Scan for the cell matching the given text and deliver its [X, Y] coordinate at center. 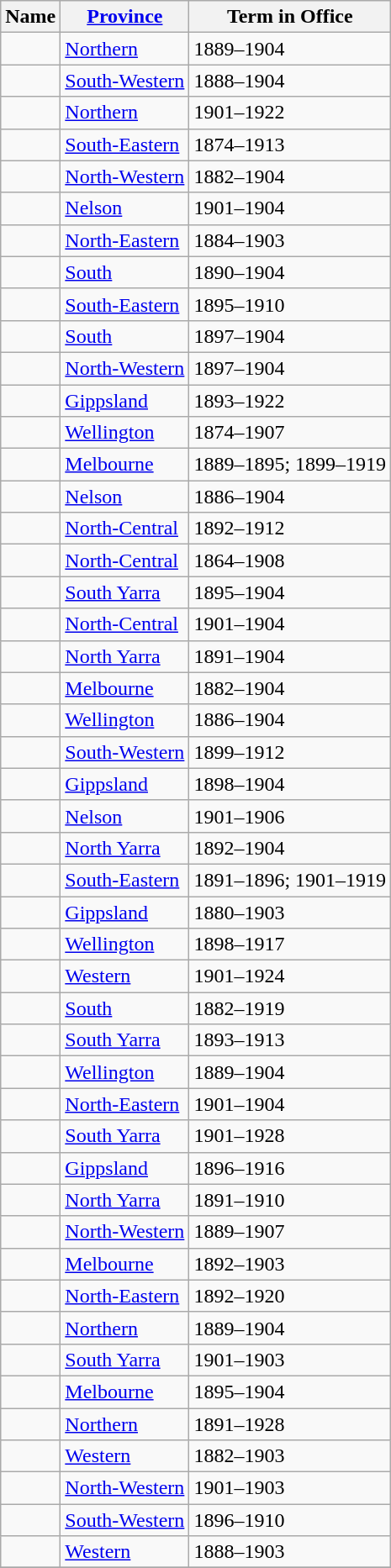
1891–1896; 1901–1919 [290, 880]
1899–1912 [290, 752]
1889–1907 [290, 1232]
1895–1910 [290, 304]
1898–1904 [290, 784]
1901–1928 [290, 1136]
1892–1912 [290, 529]
Province [124, 17]
1901–1922 [290, 113]
1874–1907 [290, 433]
1874–1913 [290, 145]
1889–1895; 1899–1919 [290, 465]
1888–1904 [290, 81]
1891–1928 [290, 1424]
1896–1910 [290, 1520]
1892–1904 [290, 848]
1890–1904 [290, 272]
1898–1917 [290, 944]
1892–1903 [290, 1264]
1884–1903 [290, 240]
1882–1903 [290, 1456]
1892–1920 [290, 1296]
1891–1904 [290, 656]
1901–1924 [290, 976]
Term in Office [290, 17]
1891–1910 [290, 1200]
1896–1916 [290, 1168]
1864–1908 [290, 560]
1882–1919 [290, 1008]
Name [30, 17]
1880–1903 [290, 912]
1901–1906 [290, 816]
1893–1922 [290, 401]
1893–1913 [290, 1040]
1888–1903 [290, 1552]
